Identify which cell holds the provided text, then report its [x, y] central coordinate. 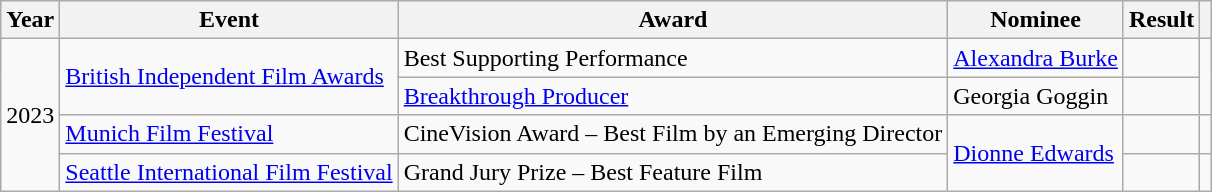
Grand Jury Prize – Best Feature Film [673, 172]
British Independent Film Awards [229, 77]
Georgia Goggin [1036, 96]
Award [673, 20]
Year [30, 20]
Best Supporting Performance [673, 58]
Breakthrough Producer [673, 96]
CineVision Award – Best Film by an Emerging Director [673, 134]
Seattle International Film Festival [229, 172]
Munich Film Festival [229, 134]
2023 [30, 115]
Nominee [1036, 20]
Dionne Edwards [1036, 153]
Result [1161, 20]
Event [229, 20]
Alexandra Burke [1036, 58]
